For the text-containing cell, return its midpoint in (X, Y) coordinate format. 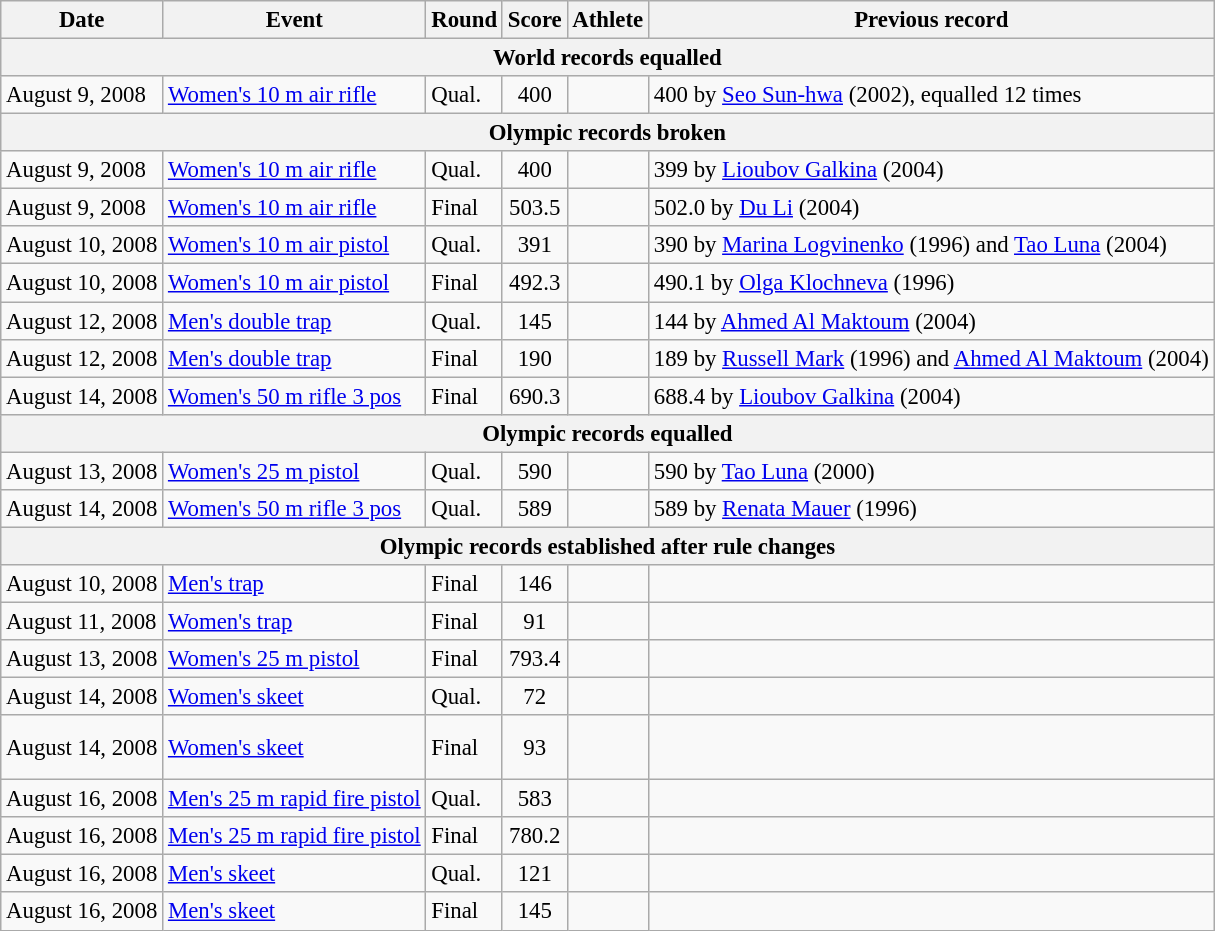
Women's trap (294, 621)
688.4 by Lioubov Galkina (2004) (931, 396)
Athlete (608, 20)
Date (82, 20)
399 by Lioubov Galkina (2004) (931, 170)
780.2 (534, 836)
589 (534, 509)
August 11, 2008 (82, 621)
190 (534, 358)
Score (534, 20)
World records equalled (608, 58)
91 (534, 621)
Event (294, 20)
Previous record (931, 20)
793.4 (534, 659)
400 by Seo Sun-hwa (2002), equalled 12 times (931, 95)
583 (534, 799)
490.1 by Olga Klochneva (1996) (931, 283)
589 by Renata Mauer (1996) (931, 509)
391 (534, 245)
Olympic records established after rule changes (608, 546)
72 (534, 697)
Round (464, 20)
144 by Ahmed Al Maktoum (2004) (931, 321)
189 by Russell Mark (1996) and Ahmed Al Maktoum (2004) (931, 358)
146 (534, 584)
590 by Tao Luna (2000) (931, 471)
503.5 (534, 208)
690.3 (534, 396)
93 (534, 748)
390 by Marina Logvinenko (1996) and Tao Luna (2004) (931, 245)
Olympic records equalled (608, 433)
Men's trap (294, 584)
492.3 (534, 283)
502.0 by Du Li (2004) (931, 208)
Olympic records broken (608, 133)
590 (534, 471)
121 (534, 874)
